Return (X, Y) of the center of cell containing provided text 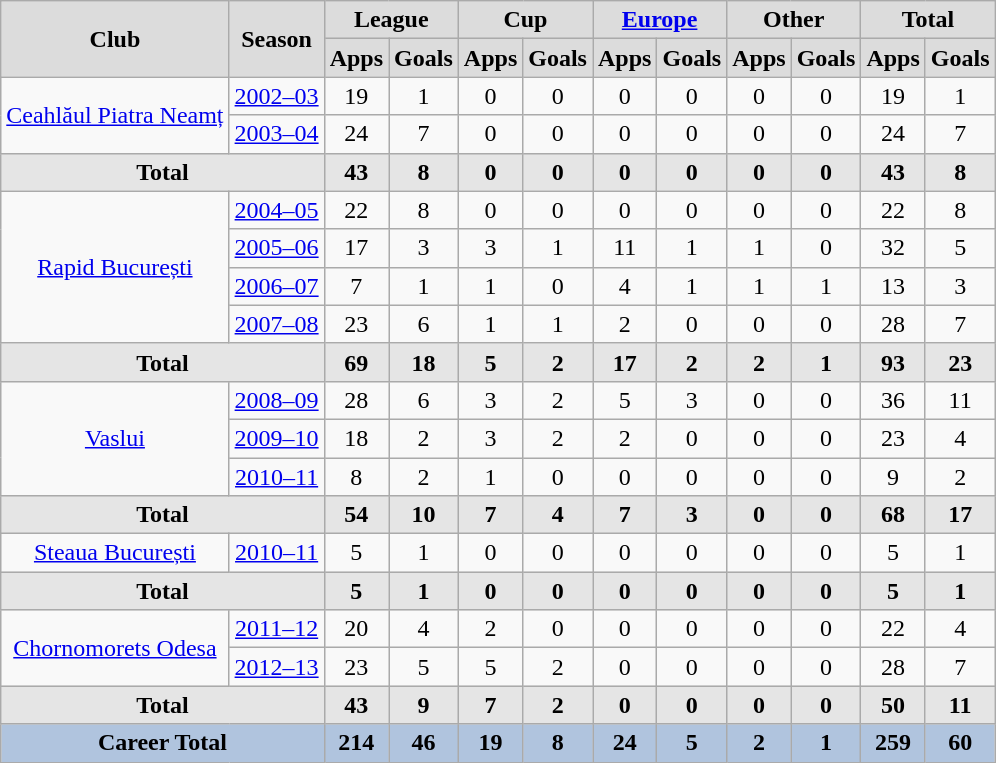
50 (893, 705)
36 (893, 400)
Rapid București (115, 267)
54 (356, 515)
Steaua București (115, 553)
2003–04 (276, 134)
2006–07 (276, 286)
10 (424, 515)
69 (356, 362)
Ceahlăul Piatra Neamț (115, 115)
Career Total (162, 743)
2009–10 (276, 438)
2004–05 (276, 210)
2005–06 (276, 248)
Club (115, 39)
13 (893, 286)
46 (424, 743)
259 (893, 743)
Europe (659, 20)
214 (356, 743)
Chornomorets Odesa (115, 648)
2007–08 (276, 324)
Season (276, 39)
32 (893, 248)
2011–12 (276, 629)
Other (794, 20)
2008–09 (276, 400)
Cup (525, 20)
2002–03 (276, 96)
60 (960, 743)
League (391, 20)
93 (893, 362)
68 (893, 515)
2012–13 (276, 667)
Vaslui (115, 438)
20 (356, 629)
